Determine the [X, Y] coordinate at the center of the cell enclosing the given text.  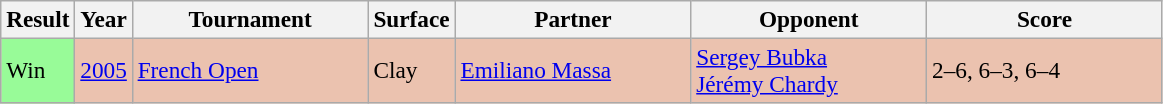
French Open [250, 70]
Opponent [809, 19]
2005 [104, 70]
Partner [573, 19]
Surface [412, 19]
Clay [412, 70]
Result [38, 19]
2–6, 6–3, 6–4 [1045, 70]
Tournament [250, 19]
Score [1045, 19]
Year [104, 19]
Emiliano Massa [573, 70]
Sergey Bubka Jérémy Chardy [809, 70]
Win [38, 70]
